Determine the (x, y) coordinate at the center of the cell enclosing the given text.  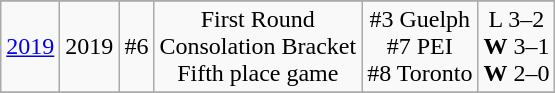
L 3–2W 3–1W 2–0 (516, 47)
First RoundConsolation BracketFifth place game (258, 47)
#6 (136, 47)
#3 Guelph#7 PEI#8 Toronto (420, 47)
